Provide the [x, y] coordinate of the cell's center where the given text is located.  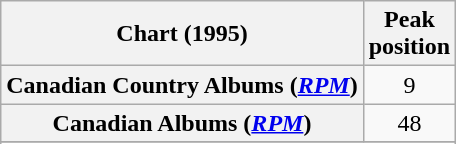
Peak position [409, 34]
Canadian Albums (RPM) [182, 123]
Chart (1995) [182, 34]
Canadian Country Albums (RPM) [182, 85]
9 [409, 85]
48 [409, 123]
